Provide the (X, Y) coordinate of the cell's center where the given text is located.  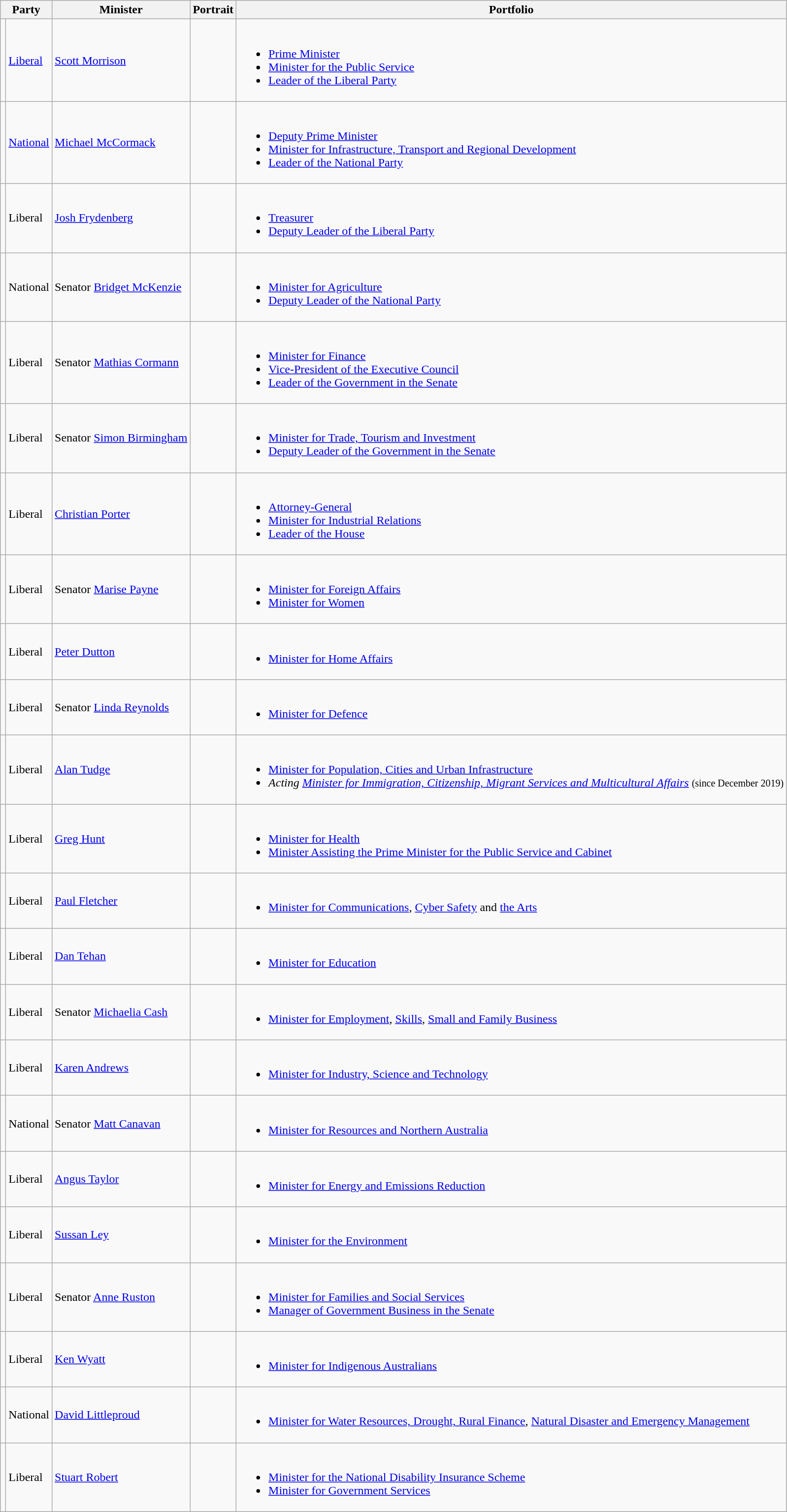
Minister for Education (511, 957)
Senator Anne Ruston (121, 1297)
Ken Wyatt (121, 1359)
Attorney-GeneralMinister for Industrial RelationsLeader of the House (511, 514)
Peter Dutton (121, 652)
Minister for the National Disability Insurance SchemeMinister for Government Services (511, 1477)
Minister for Home Affairs (511, 652)
Minister for Industry, Science and Technology (511, 1068)
Dan Tehan (121, 957)
Party (27, 10)
Minister for Defence (511, 707)
Minister for Communications, Cyber Safety and the Arts (511, 901)
Greg Hunt (121, 839)
Minister (121, 10)
Scott Morrison (121, 60)
Senator Simon Birmingham (121, 438)
Alan Tudge (121, 769)
Minister for Indigenous Australians (511, 1359)
Josh Frydenberg (121, 218)
Prime MinisterMinister for the Public ServiceLeader of the Liberal Party (511, 60)
Senator Michaelia Cash (121, 1012)
Minister for Foreign AffairsMinister for Women (511, 589)
Minister for FinanceVice-President of the Executive CouncilLeader of the Government in the Senate (511, 362)
Senator Matt Canavan (121, 1123)
Portrait (213, 10)
Senator Linda Reynolds (121, 707)
Angus Taylor (121, 1179)
Karen Andrews (121, 1068)
TreasurerDeputy Leader of the Liberal Party (511, 218)
Minister for AgricultureDeputy Leader of the National Party (511, 287)
Minister for the Environment (511, 1234)
Senator Marise Payne (121, 589)
Minister for Water Resources, Drought, Rural Finance, Natural Disaster and Emergency Management (511, 1415)
Michael McCormack (121, 143)
Minister for Resources and Northern Australia (511, 1123)
Minister for Families and Social ServicesManager of Government Business in the Senate (511, 1297)
Paul Fletcher (121, 901)
Sussan Ley (121, 1234)
Senator Bridget McKenzie (121, 287)
Portfolio (511, 10)
Minister for HealthMinister Assisting the Prime Minister for the Public Service and Cabinet (511, 839)
Minister for Trade, Tourism and InvestmentDeputy Leader of the Government in the Senate (511, 438)
Christian Porter (121, 514)
Minister for Energy and Emissions Reduction (511, 1179)
Stuart Robert (121, 1477)
Minister for Employment, Skills, Small and Family Business (511, 1012)
Senator Mathias Cormann (121, 362)
David Littleproud (121, 1415)
Deputy Prime MinisterMinister for Infrastructure, Transport and Regional DevelopmentLeader of the National Party (511, 143)
